Scan for the cell matching the given text and deliver its (X, Y) coordinate at center. 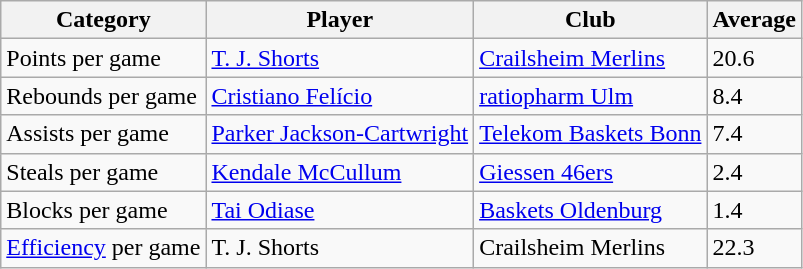
Category (104, 20)
Average (754, 20)
Steals per game (104, 172)
Cristiano Felício (340, 96)
Rebounds per game (104, 96)
Blocks per game (104, 210)
ratiopharm Ulm (590, 96)
7.4 (754, 134)
Parker Jackson-Cartwright (340, 134)
Giessen 46ers (590, 172)
Kendale McCullum (340, 172)
1.4 (754, 210)
Efficiency per game (104, 248)
22.3 (754, 248)
Player (340, 20)
Assists per game (104, 134)
Baskets Oldenburg (590, 210)
2.4 (754, 172)
8.4 (754, 96)
Points per game (104, 58)
Club (590, 20)
Tai Odiase (340, 210)
20.6 (754, 58)
Telekom Baskets Bonn (590, 134)
